Detect which cell encompasses the target text, then output its [X, Y] center coordinate. 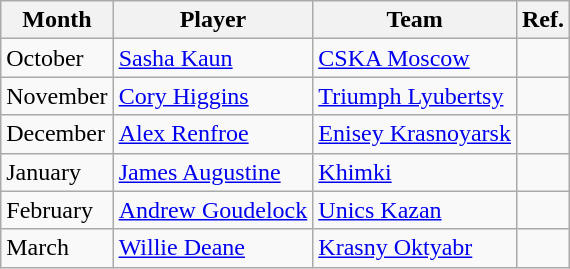
Sasha Kaun [213, 58]
Khimki [415, 172]
James Augustine [213, 172]
Month [57, 20]
February [57, 210]
Ref. [542, 20]
Player [213, 20]
January [57, 172]
Andrew Goudelock [213, 210]
October [57, 58]
Alex Renfroe [213, 134]
December [57, 134]
CSKA Moscow [415, 58]
Krasny Oktyabr [415, 248]
Triumph Lyubertsy [415, 96]
Team [415, 20]
Unics Kazan [415, 210]
Willie Deane [213, 248]
Cory Higgins [213, 96]
March [57, 248]
November [57, 96]
Enisey Krasnoyarsk [415, 134]
